Identify which cell holds the provided text, then report its [X, Y] central coordinate. 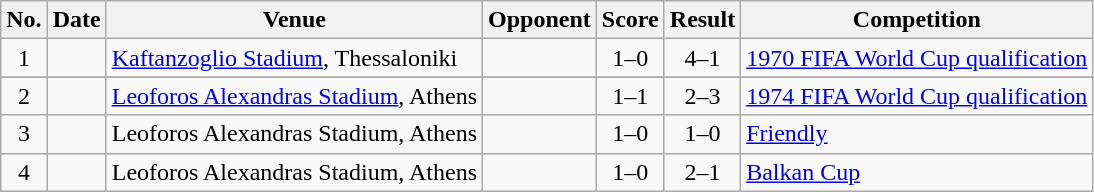
4–1 [702, 58]
1974 FIFA World Cup qualification [917, 96]
Date [76, 20]
Opponent [540, 20]
2–3 [702, 96]
2 [24, 96]
Balkan Cup [917, 172]
Score [630, 20]
1970 FIFA World Cup qualification [917, 58]
No. [24, 20]
1 [24, 58]
4 [24, 172]
Friendly [917, 134]
1–1 [630, 96]
Result [702, 20]
2–1 [702, 172]
Kaftanzoglio Stadium, Thessaloniki [294, 58]
Venue [294, 20]
3 [24, 134]
Competition [917, 20]
